Pinpoint the cell where the given text exists, returning its [x, y] midpoint coordinate. 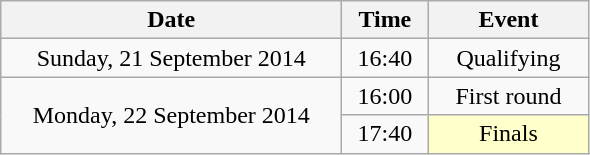
Event [508, 20]
Sunday, 21 September 2014 [172, 58]
Time [385, 20]
Finals [508, 134]
Qualifying [508, 58]
16:40 [385, 58]
Date [172, 20]
17:40 [385, 134]
Monday, 22 September 2014 [172, 115]
First round [508, 96]
16:00 [385, 96]
